From the cell containing the given text, extract its center point as [X, Y] coordinate. 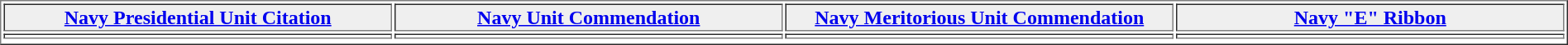
Navy Presidential Unit Citation [198, 17]
Navy "E" Ribbon [1370, 17]
Navy Unit Commendation [589, 17]
Navy Meritorious Unit Commendation [980, 17]
